Capture the cell that displays the provided text and extract its (X, Y) central coordinate. 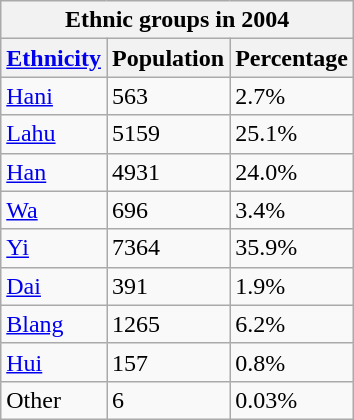
6.2% (292, 324)
6 (168, 400)
Lahu (54, 134)
3.4% (292, 210)
35.9% (292, 248)
696 (168, 210)
Wa (54, 210)
2.7% (292, 96)
Percentage (292, 58)
5159 (168, 134)
Dai (54, 286)
Blang (54, 324)
Other (54, 400)
0.8% (292, 362)
Population (168, 58)
25.1% (292, 134)
0.03% (292, 400)
Yi (54, 248)
563 (168, 96)
4931 (168, 172)
7364 (168, 248)
24.0% (292, 172)
1265 (168, 324)
391 (168, 286)
Ethnicity (54, 58)
Hani (54, 96)
Han (54, 172)
157 (168, 362)
Ethnic groups in 2004 (178, 20)
Hui (54, 362)
1.9% (292, 286)
